Find where the given text appears and provide that cell's center as [x, y] coordinate. 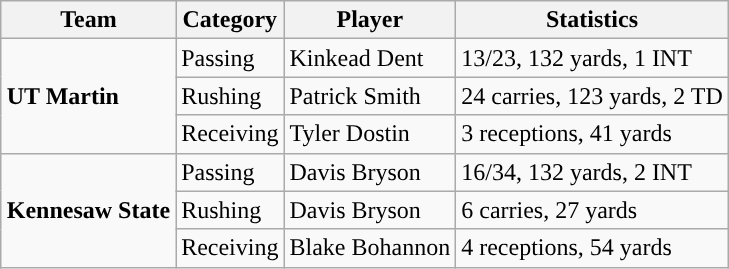
24 carries, 123 yards, 2 TD [592, 96]
Statistics [592, 20]
Blake Bohannon [370, 248]
Category [230, 20]
13/23, 132 yards, 1 INT [592, 58]
UT Martin [88, 96]
6 carries, 27 yards [592, 210]
Patrick Smith [370, 96]
Tyler Dostin [370, 134]
Team [88, 20]
3 receptions, 41 yards [592, 134]
16/34, 132 yards, 2 INT [592, 172]
Kinkead Dent [370, 58]
4 receptions, 54 yards [592, 248]
Kennesaw State [88, 210]
Player [370, 20]
